Find where the given text appears and provide that cell's center as [x, y] coordinate. 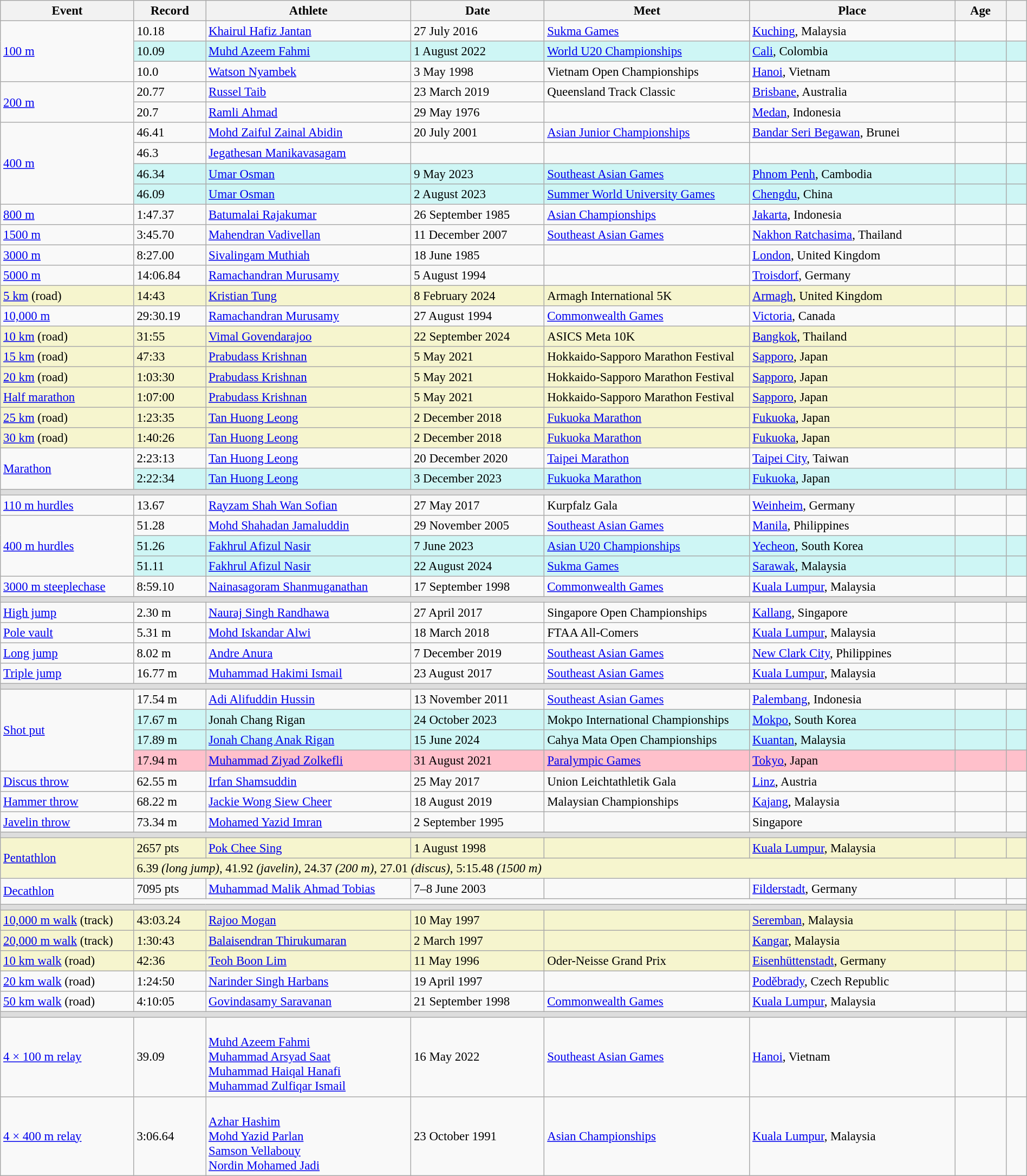
Singapore Open Championships [647, 612]
1:07:00 [170, 397]
Asian U20 Championships [647, 546]
2.30 m [170, 612]
New Clark City, Philippines [853, 654]
Victoria, Canada [853, 316]
3000 m [67, 255]
20 July 2001 [478, 133]
27 July 2016 [478, 31]
Taipei Marathon [647, 459]
Nakhon Ratchasima, Thailand [853, 234]
Muhd Azeem FahmiMuhammad Arsyad SaatMuhammad Haiqal HanafiMuhammad Zulfiqar Ismail [309, 1057]
26 September 1985 [478, 214]
Nainasagoram Shanmuganathan [309, 586]
Adi Alifuddin Hussin [309, 700]
43:03.24 [170, 920]
10,000 m walk (track) [67, 920]
Cahya Mata Open Championships [647, 740]
20.7 [170, 113]
Eisenhüttenstadt, Germany [853, 961]
Vietnam Open Championships [647, 72]
3 December 2023 [478, 479]
10.0 [170, 72]
Andre Anura [309, 654]
Cali, Colombia [853, 51]
Age [980, 11]
Jackie Wong Siew Cheer [309, 801]
Phnom Penh, Cambodia [853, 174]
Muhd Azeem Fahmi [309, 51]
Nauraj Singh Randhawa [309, 612]
62.55 m [170, 781]
400 m hurdles [67, 546]
1500 m [67, 234]
Singapore [853, 822]
17 September 1998 [478, 586]
Meet [647, 11]
21 September 1998 [478, 1002]
Ramli Ahmad [309, 113]
5000 m [67, 276]
2 March 1997 [478, 941]
Pentathlon [67, 858]
5.31 m [170, 633]
Half marathon [67, 397]
27 May 2017 [478, 505]
46.41 [170, 133]
Rajoo Mogan [309, 920]
Weinheim, Germany [853, 505]
Malaysian Championships [647, 801]
Mohd Shahadan Jamaluddin [309, 525]
London, United Kingdom [853, 255]
Jonah Chang Rigan [309, 720]
Long jump [67, 654]
Russel Taib [309, 92]
18 June 1985 [478, 255]
Azhar HashimMohd Yazid ParlanSamson VellabouyNordin Mohamed Jadi [309, 1136]
25 May 2017 [478, 781]
29:30.19 [170, 316]
50 km walk (road) [67, 1002]
5 August 1994 [478, 276]
Marathon [67, 469]
Muhammad Hakimi Ismail [309, 674]
Muhammad Malik Ahmad Tobias [309, 888]
29 November 2005 [478, 525]
Rayzam Shah Wan Sofian [309, 505]
Balaisendran Thirukumaran [309, 941]
Irfan Shamsuddin [309, 781]
Troisdorf, Germany [853, 276]
Chengdu, China [853, 194]
17.89 m [170, 740]
Taipei City, Taiwan [853, 459]
3:45.70 [170, 234]
Queensland Track Classic [647, 92]
100 m [67, 52]
Asian Junior Championships [647, 133]
10 km (road) [67, 336]
16.77 m [170, 674]
14:43 [170, 296]
22 August 2024 [478, 566]
6.39 (long jump), 41.92 (javelin), 24.37 (200 m), 27.01 (discus), 5:15.48 (1500 m) [580, 868]
Athlete [309, 11]
2:23:13 [170, 459]
1:03:30 [170, 377]
23 October 1991 [478, 1136]
Bangkok, Thailand [853, 336]
39.09 [170, 1057]
Pok Chee Sing [309, 848]
8:27.00 [170, 255]
27 August 1994 [478, 316]
11 May 1996 [478, 961]
10,000 m [67, 316]
Jonah Chang Anak Rigan [309, 740]
Linz, Austria [853, 781]
Kuantan, Malaysia [853, 740]
30 km (road) [67, 438]
Khairul Hafiz Jantan [309, 31]
1:47.37 [170, 214]
Mahendran Vadivellan [309, 234]
73.34 m [170, 822]
Watson Nyambek [309, 72]
Muhammad Ziyad Zolkefli [309, 761]
Bandar Seri Begawan, Brunei [853, 133]
Pole vault [67, 633]
Sarawak, Malaysia [853, 566]
Brisbane, Australia [853, 92]
Mohamed Yazid Imran [309, 822]
Record [170, 11]
2 September 1995 [478, 822]
20.77 [170, 92]
Summer World University Games [647, 194]
Oder-Neisse Grand Prix [647, 961]
8:59.10 [170, 586]
Kristian Tung [309, 296]
29 May 1976 [478, 113]
9 May 2023 [478, 174]
3000 m steeplechase [67, 586]
20 December 2020 [478, 459]
Jakarta, Indonesia [853, 214]
24 October 2023 [478, 720]
22 September 2024 [478, 336]
Armagh, United Kingdom [853, 296]
Filderstadt, Germany [853, 888]
Govindasamy Saravanan [309, 1002]
2:22:34 [170, 479]
Kangar, Malaysia [853, 941]
18 March 2018 [478, 633]
25 km (road) [67, 418]
10.09 [170, 51]
2657 pts [170, 848]
14:06.84 [170, 276]
Batumalai Rajakumar [309, 214]
Kurpfalz Gala [647, 505]
5 km (road) [67, 296]
1:24:50 [170, 982]
8.02 m [170, 654]
1:40:26 [170, 438]
51.11 [170, 566]
3 May 1998 [478, 72]
High jump [67, 612]
FTAA All-Comers [647, 633]
200 m [67, 102]
10 km walk (road) [67, 961]
4:10:05 [170, 1002]
7–8 June 2003 [478, 888]
23 March 2019 [478, 92]
10 May 1997 [478, 920]
46.09 [170, 194]
Decathlon [67, 891]
7 December 2019 [478, 654]
15 km (road) [67, 357]
1 August 2022 [478, 51]
1 August 1998 [478, 848]
8 February 2024 [478, 296]
27 April 2017 [478, 612]
Teoh Boon Lim [309, 961]
Union Leichtathletik Gala [647, 781]
Mokpo International Championships [647, 720]
400 m [67, 163]
Discus throw [67, 781]
51.28 [170, 525]
4 × 100 m relay [67, 1057]
Vimal Govendarajoo [309, 336]
1:30:43 [170, 941]
Triple jump [67, 674]
Jegathesan Manikavasagam [309, 153]
Narinder Singh Harbans [309, 982]
51.26 [170, 546]
Javelin throw [67, 822]
Medan, Indonesia [853, 113]
Mohd Zaiful Zainal Abidin [309, 133]
Manila, Philippines [853, 525]
Yecheon, South Korea [853, 546]
18 August 2019 [478, 801]
Mokpo, South Korea [853, 720]
31:55 [170, 336]
17.54 m [170, 700]
Hammer throw [67, 801]
ASICS Meta 10K [647, 336]
1:23:35 [170, 418]
10.18 [170, 31]
2 August 2023 [478, 194]
13.67 [170, 505]
Armagh International 5K [647, 296]
7095 pts [170, 888]
20,000 m walk (track) [67, 941]
16 May 2022 [478, 1057]
46.34 [170, 174]
Event [67, 11]
17.67 m [170, 720]
15 June 2024 [478, 740]
Date [478, 11]
11 December 2007 [478, 234]
4 × 400 m relay [67, 1136]
20 km walk (road) [67, 982]
20 km (road) [67, 377]
Shot put [67, 730]
Tokyo, Japan [853, 761]
Mohd Iskandar Alwi [309, 633]
110 m hurdles [67, 505]
46.3 [170, 153]
23 August 2017 [478, 674]
Palembang, Indonesia [853, 700]
Kuching, Malaysia [853, 31]
42:36 [170, 961]
47:33 [170, 357]
17.94 m [170, 761]
800 m [67, 214]
19 April 1997 [478, 982]
Seremban, Malaysia [853, 920]
13 November 2011 [478, 700]
Poděbrady, Czech Republic [853, 982]
31 August 2021 [478, 761]
Kajang, Malaysia [853, 801]
3:06.64 [170, 1136]
68.22 m [170, 801]
Sivalingam Muthiah [309, 255]
Paralympic Games [647, 761]
7 June 2023 [478, 546]
World U20 Championships [647, 51]
Kallang, Singapore [853, 612]
Place [853, 11]
